For the text-containing cell, return its midpoint in (X, Y) coordinate format. 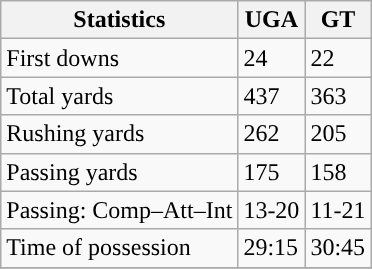
GT (338, 20)
Statistics (120, 20)
262 (272, 134)
13-20 (272, 210)
UGA (272, 20)
30:45 (338, 248)
Passing: Comp–Att–Int (120, 210)
24 (272, 58)
158 (338, 172)
11-21 (338, 210)
First downs (120, 58)
Rushing yards (120, 134)
Total yards (120, 96)
Time of possession (120, 248)
205 (338, 134)
Passing yards (120, 172)
437 (272, 96)
29:15 (272, 248)
175 (272, 172)
363 (338, 96)
22 (338, 58)
